Return the [x, y] coordinate for the center point of the cell that contains the specified text.  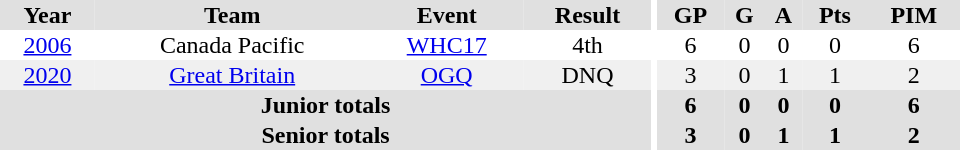
2006 [48, 45]
Result [588, 15]
Team [232, 15]
GP [691, 15]
PIM [914, 15]
4th [588, 45]
Event [447, 15]
Year [48, 15]
DNQ [588, 75]
WHC17 [447, 45]
Pts [834, 15]
Senior totals [326, 135]
OGQ [447, 75]
Canada Pacific [232, 45]
2020 [48, 75]
G [744, 15]
Great Britain [232, 75]
Junior totals [326, 105]
A [784, 15]
